Output the [x, y] coordinate of the center of the cell containing the given text.  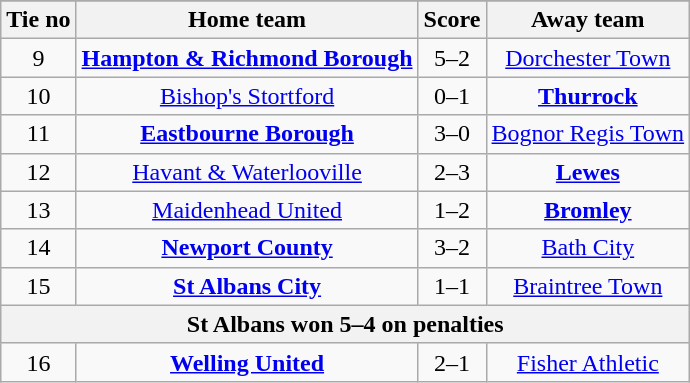
0–1 [452, 96]
14 [38, 248]
2–1 [452, 362]
13 [38, 210]
1–2 [452, 210]
Hampton & Richmond Borough [247, 58]
11 [38, 134]
Maidenhead United [247, 210]
Eastbourne Borough [247, 134]
Home team [247, 20]
16 [38, 362]
Lewes [588, 172]
Braintree Town [588, 286]
Dorchester Town [588, 58]
5–2 [452, 58]
Welling United [247, 362]
Tie no [38, 20]
Fisher Athletic [588, 362]
3–0 [452, 134]
Bognor Regis Town [588, 134]
Newport County [247, 248]
Score [452, 20]
Away team [588, 20]
2–3 [452, 172]
St Albans won 5–4 on penalties [346, 324]
9 [38, 58]
Havant & Waterlooville [247, 172]
Bishop's Stortford [247, 96]
10 [38, 96]
3–2 [452, 248]
Bath City [588, 248]
Bromley [588, 210]
St Albans City [247, 286]
1–1 [452, 286]
12 [38, 172]
15 [38, 286]
Thurrock [588, 96]
